For the text-containing cell, return its midpoint in [x, y] coordinate format. 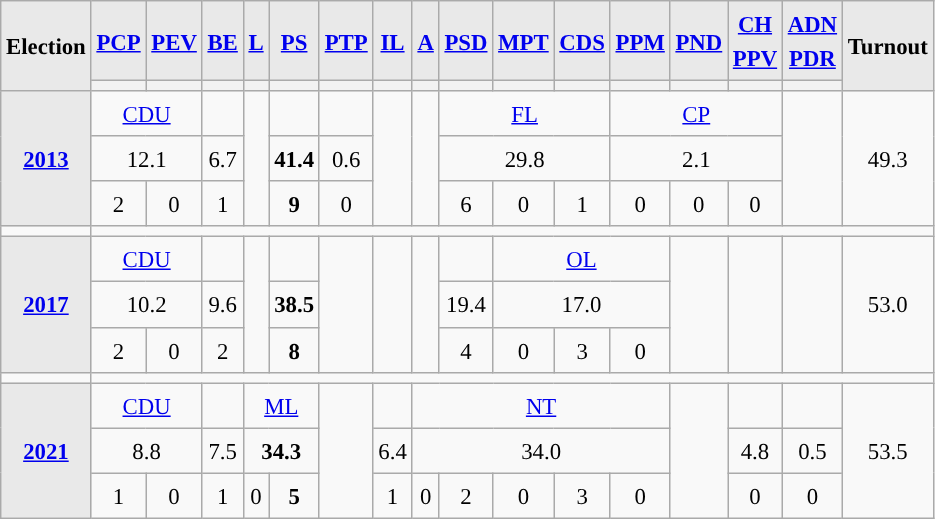
PTP [346, 41]
A [426, 41]
9 [294, 204]
6.4 [392, 450]
PCP [118, 41]
ML [281, 406]
5 [294, 496]
8.8 [146, 450]
6 [466, 204]
NT [541, 406]
34.0 [541, 450]
0.5 [812, 450]
IL [392, 41]
CDS [582, 41]
9.6 [222, 304]
41.4 [294, 158]
OL [582, 260]
2013 [46, 158]
53.5 [888, 450]
34.3 [281, 450]
53.0 [888, 304]
CHPPV [756, 41]
FL [524, 114]
6.7 [222, 158]
2021 [46, 450]
49.3 [888, 158]
PS [294, 41]
12.1 [146, 158]
PPM [640, 41]
10.2 [146, 304]
2017 [46, 304]
PSD [466, 41]
PND [698, 41]
CP [696, 114]
4.8 [756, 450]
2.1 [696, 158]
PEV [174, 41]
BE [222, 41]
Election [46, 46]
17.0 [582, 304]
29.8 [524, 158]
ADNPDR [812, 41]
7.5 [222, 450]
Turnout [888, 46]
38.5 [294, 304]
0.6 [346, 158]
8 [294, 350]
MPT [524, 41]
4 [466, 350]
L [256, 41]
19.4 [466, 304]
